From the cell containing the given text, extract its center point as [X, Y] coordinate. 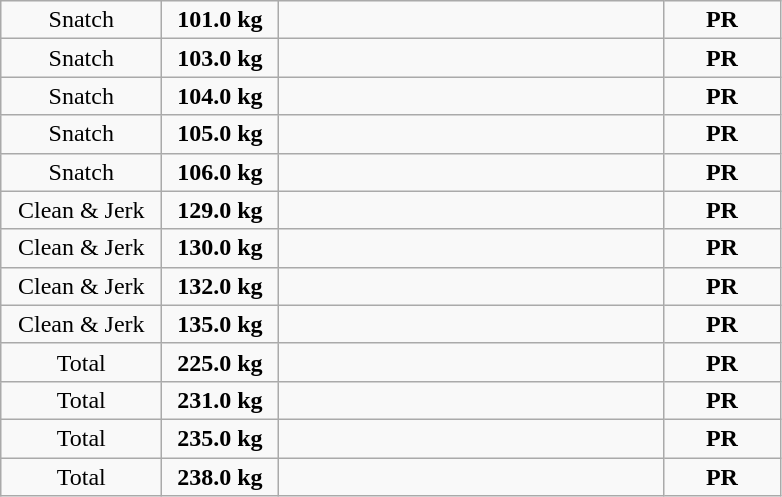
129.0 kg [220, 210]
130.0 kg [220, 248]
106.0 kg [220, 172]
238.0 kg [220, 477]
225.0 kg [220, 362]
135.0 kg [220, 324]
231.0 kg [220, 400]
104.0 kg [220, 96]
105.0 kg [220, 134]
235.0 kg [220, 438]
132.0 kg [220, 286]
103.0 kg [220, 58]
101.0 kg [220, 20]
